Extract the [x, y] coordinate from the center of the cell holding the provided text.  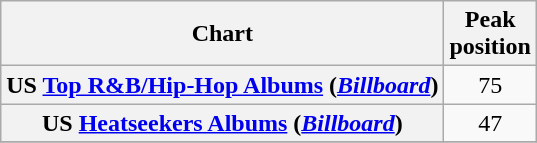
75 [490, 85]
US Top R&B/Hip-Hop Albums (Billboard) [222, 85]
Peakposition [490, 34]
47 [490, 123]
US Heatseekers Albums (Billboard) [222, 123]
Chart [222, 34]
